From the cell containing the given text, extract its center point as (X, Y) coordinate. 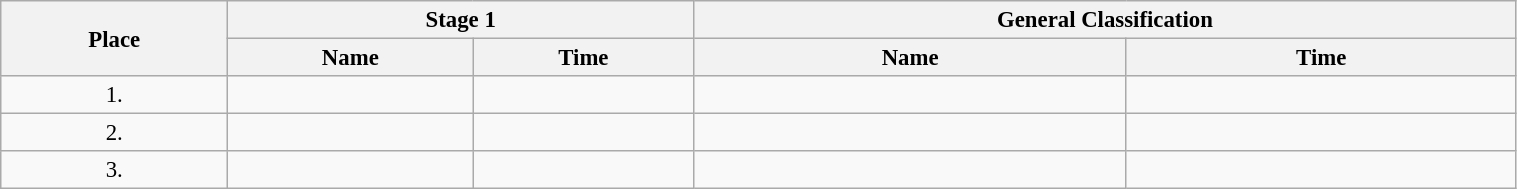
General Classification (1105, 20)
2. (114, 133)
1. (114, 95)
Place (114, 38)
Stage 1 (461, 20)
3. (114, 170)
